From the cell containing the given text, extract its center point as (X, Y) coordinate. 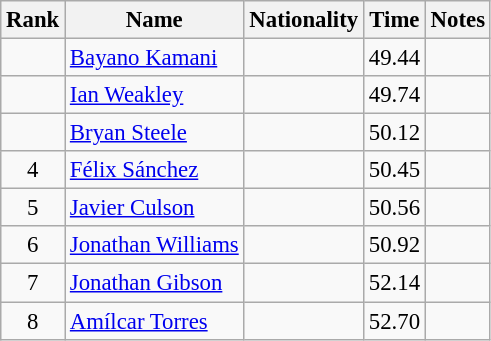
Amílcar Torres (154, 321)
Jonathan Gibson (154, 283)
Félix Sánchez (154, 170)
Javier Culson (154, 208)
Name (154, 20)
Time (394, 20)
5 (33, 208)
Nationality (304, 20)
Ian Weakley (154, 95)
52.14 (394, 283)
50.45 (394, 170)
50.12 (394, 133)
Bryan Steele (154, 133)
8 (33, 321)
Rank (33, 20)
4 (33, 170)
52.70 (394, 321)
50.56 (394, 208)
Jonathan Williams (154, 245)
Notes (458, 20)
50.92 (394, 245)
7 (33, 283)
49.74 (394, 95)
49.44 (394, 58)
Bayano Kamani (154, 58)
6 (33, 245)
